Pinpoint the cell where the given text exists, returning its [X, Y] midpoint coordinate. 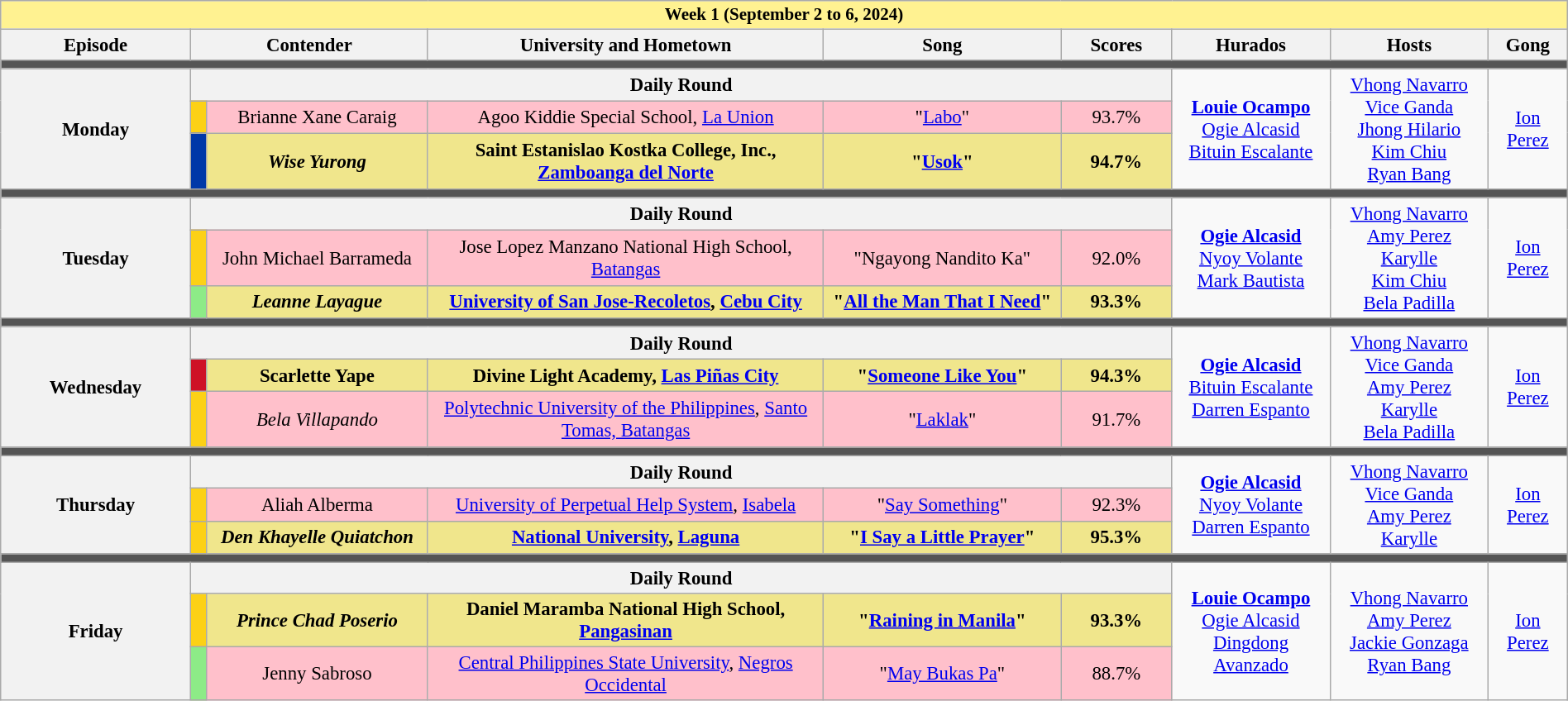
Scores [1116, 45]
"May Bukas Pa" [943, 675]
Vhong NavarroAmy PerezKarylleKim ChiuBela Padilla [1409, 258]
91.7% [1116, 420]
Polytechnic University of the Philippines, Santo Tomas, Batangas [625, 420]
Week 1 (September 2 to 6, 2024) [784, 15]
Episode [96, 45]
Central Philippines State University, Negros Occidental [625, 675]
"Labo" [943, 117]
Vhong NavarroVice GandaAmy PerezKarylleBela Padilla [1409, 387]
"Laklak" [943, 420]
Leanne Layague [317, 303]
"All the Man That I Need" [943, 303]
Jenny Sabroso [317, 675]
92.3% [1116, 505]
93.7% [1116, 117]
Contender [309, 45]
Friday [96, 632]
94.3% [1116, 375]
University and Hometown [625, 45]
Saint Estanislao Kostka College, Inc., Zamboanga del Norte [625, 160]
Louie OcampoOgie AlcasidBituin Escalante [1250, 129]
Gong [1528, 45]
94.7% [1116, 160]
John Michael Barrameda [317, 258]
Vhong NavarroVice GandaJhong HilarioKim ChiuRyan Bang [1409, 129]
Divine Light Academy, Las Piñas City [625, 375]
Hosts [1409, 45]
Ogie AlcasidNyoy VolanteDarren Espanto [1250, 506]
Hurados [1250, 45]
Bela Villapando [317, 420]
Agoo Kiddie Special School, La Union [625, 117]
Tuesday [96, 258]
Monday [96, 129]
"Usok" [943, 160]
Song [943, 45]
Ogie AlcasidBituin EscalanteDarren Espanto [1250, 387]
Wednesday [96, 387]
Aliah Alberma [317, 505]
"I Say a Little Prayer" [943, 538]
"Raining in Manila" [943, 620]
"Say Something" [943, 505]
University of Perpetual Help System, Isabela [625, 505]
Louie OcampoOgie AlcasidDingdong Avanzado [1250, 632]
National University, Laguna [625, 538]
"Ngayong Nandito Ka" [943, 258]
Wise Yurong [317, 160]
95.3% [1116, 538]
Jose Lopez Manzano National High School, Batangas [625, 258]
"Someone Like You" [943, 375]
Ogie AlcasidNyoy VolanteMark Bautista [1250, 258]
Daniel Maramba National High School, Pangasinan [625, 620]
92.0% [1116, 258]
Scarlette Yape [317, 375]
Den Khayelle Quiatchon [317, 538]
Prince Chad Poserio [317, 620]
Vhong NavarroAmy PerezJackie GonzagaRyan Bang [1409, 632]
Thursday [96, 506]
Vhong NavarroVice GandaAmy PerezKarylle [1409, 506]
Brianne Xane Caraig [317, 117]
University of San Jose-Recoletos, Cebu City [625, 303]
88.7% [1116, 675]
